Output the [X, Y] coordinate of the center of the cell containing the given text.  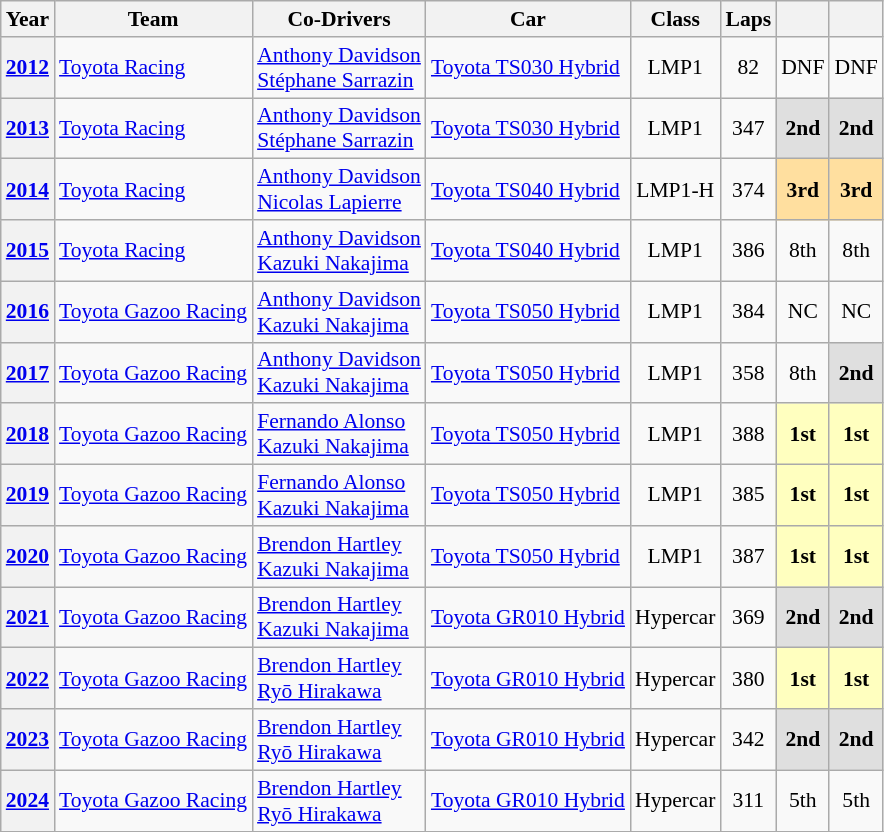
Year [28, 19]
2012 [28, 68]
385 [748, 496]
387 [748, 556]
384 [748, 312]
2023 [28, 740]
2018 [28, 434]
82 [748, 68]
388 [748, 434]
311 [748, 800]
Co-Drivers [339, 19]
Class [675, 19]
2017 [28, 372]
2016 [28, 312]
2020 [28, 556]
2024 [28, 800]
Laps [748, 19]
342 [748, 740]
Team [153, 19]
LMP1-H [675, 190]
Anthony Davidson Nicolas Lapierre [339, 190]
369 [748, 618]
2021 [28, 618]
2022 [28, 678]
2019 [28, 496]
386 [748, 250]
347 [748, 128]
358 [748, 372]
2014 [28, 190]
Car [528, 19]
2015 [28, 250]
380 [748, 678]
2013 [28, 128]
374 [748, 190]
